Pinpoint the cell where the given text exists, returning its [X, Y] midpoint coordinate. 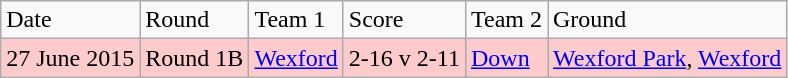
Down [506, 58]
Team 1 [296, 20]
Round 1B [194, 58]
Wexford Park, Wexford [668, 58]
2-16 v 2-11 [404, 58]
Ground [668, 20]
27 June 2015 [70, 58]
Wexford [296, 58]
Score [404, 20]
Round [194, 20]
Date [70, 20]
Team 2 [506, 20]
